Scan for the cell matching the given text and deliver its [X, Y] coordinate at center. 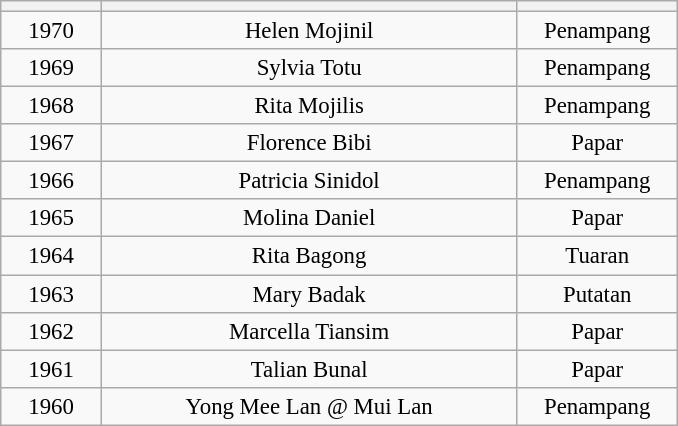
1969 [52, 68]
1961 [52, 369]
Yong Mee Lan @ Mui Lan [309, 406]
1963 [52, 294]
1960 [52, 406]
Talian Bunal [309, 369]
Rita Mojilis [309, 106]
Tuaran [598, 256]
1967 [52, 143]
1965 [52, 219]
Mary Badak [309, 294]
Helen Mojinil [309, 31]
Florence Bibi [309, 143]
Marcella Tiansim [309, 331]
1964 [52, 256]
Molina Daniel [309, 219]
Putatan [598, 294]
Sylvia Totu [309, 68]
Patricia Sinidol [309, 181]
1962 [52, 331]
1968 [52, 106]
1970 [52, 31]
Rita Bagong [309, 256]
1966 [52, 181]
